For the text-containing cell, return its midpoint in [X, Y] coordinate format. 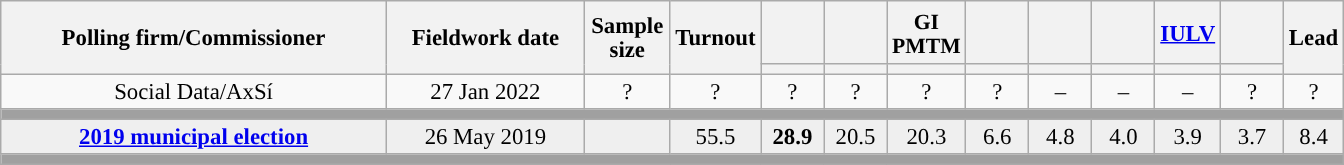
26 May 2019 [485, 138]
27 Jan 2022 [485, 92]
55.5 [716, 138]
4.0 [1124, 138]
8.4 [1314, 138]
IULV [1188, 32]
20.3 [926, 138]
Lead [1314, 38]
Social Data/AxSí [194, 92]
3.9 [1188, 138]
Turnout [716, 38]
Sample size [627, 38]
6.6 [998, 138]
3.7 [1252, 138]
Polling firm/Commissioner [194, 38]
4.8 [1060, 138]
2019 municipal election [194, 138]
20.5 [856, 138]
28.9 [792, 138]
Fieldwork date [485, 38]
GIPMTM [926, 32]
